For the text-containing cell, return its midpoint in [X, Y] coordinate format. 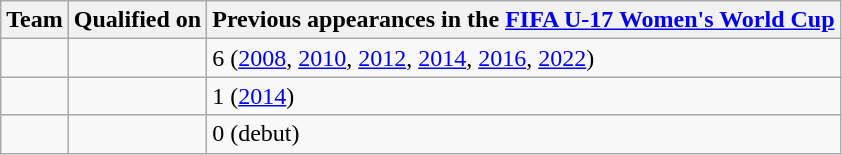
Qualified on [137, 20]
6 (2008, 2010, 2012, 2014, 2016, 2022) [524, 58]
Team [35, 20]
Previous appearances in the FIFA U-17 Women's World Cup [524, 20]
0 (debut) [524, 134]
1 (2014) [524, 96]
